From the cell containing the given text, extract its center point as (x, y) coordinate. 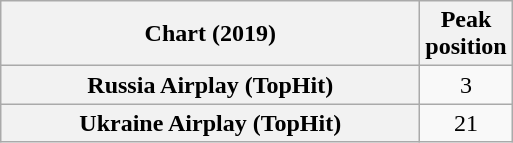
21 (466, 123)
Peakposition (466, 34)
Russia Airplay (TopHit) (210, 85)
Ukraine Airplay (TopHit) (210, 123)
3 (466, 85)
Chart (2019) (210, 34)
